Find where the given text appears and provide that cell's center as (x, y) coordinate. 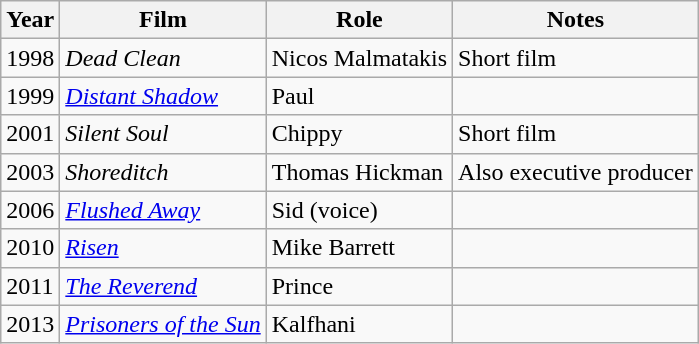
1999 (30, 96)
Flushed Away (163, 210)
Role (359, 20)
Dead Clean (163, 58)
Silent Soul (163, 134)
Thomas Hickman (359, 172)
Prince (359, 286)
Prisoners of the Sun (163, 324)
2011 (30, 286)
Also executive producer (576, 172)
Chippy (359, 134)
2013 (30, 324)
Notes (576, 20)
2006 (30, 210)
2001 (30, 134)
2010 (30, 248)
Distant Shadow (163, 96)
Paul (359, 96)
Shoreditch (163, 172)
2003 (30, 172)
The Reverend (163, 286)
Mike Barrett (359, 248)
Year (30, 20)
Kalfhani (359, 324)
Risen (163, 248)
Sid (voice) (359, 210)
Film (163, 20)
1998 (30, 58)
Nicos Malmatakis (359, 58)
